Return [X, Y] of the center of cell containing provided text 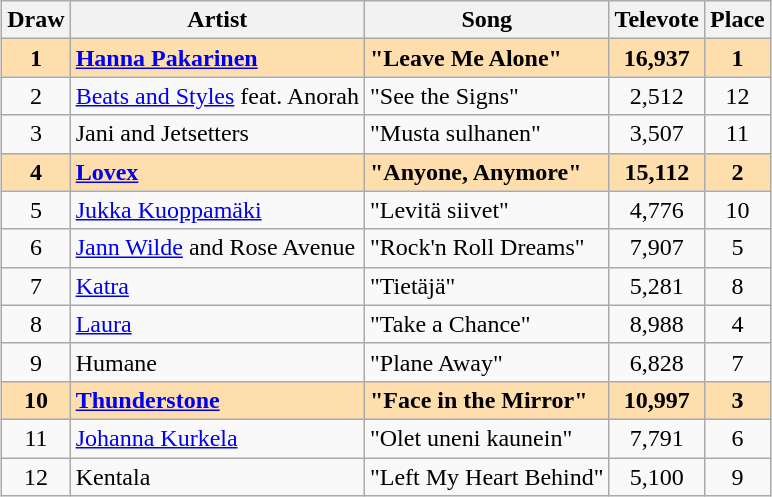
5,281 [656, 286]
Johanna Kurkela [217, 438]
6,828 [656, 362]
Laura [217, 324]
"Olet uneni kaunein" [486, 438]
Katra [217, 286]
"Face in the Mirror" [486, 400]
2,512 [656, 96]
Jann Wilde and Rose Avenue [217, 248]
Beats and Styles feat. Anorah [217, 96]
Song [486, 20]
"Anyone, Anymore" [486, 172]
5,100 [656, 477]
"Rock'n Roll Dreams" [486, 248]
7,907 [656, 248]
16,937 [656, 58]
Draw [36, 20]
3,507 [656, 134]
8,988 [656, 324]
Jani and Jetsetters [217, 134]
4,776 [656, 210]
"Plane Away" [486, 362]
"Left My Heart Behind" [486, 477]
"Musta sulhanen" [486, 134]
15,112 [656, 172]
10,997 [656, 400]
"Tietäjä" [486, 286]
"Levitä siivet" [486, 210]
Televote [656, 20]
Place [738, 20]
Thunderstone [217, 400]
Lovex [217, 172]
Artist [217, 20]
"Leave Me Alone" [486, 58]
Kentala [217, 477]
7,791 [656, 438]
Humane [217, 362]
"Take a Chance" [486, 324]
"See the Signs" [486, 96]
Jukka Kuoppamäki [217, 210]
Hanna Pakarinen [217, 58]
